Output the (X, Y) coordinate of the center of the cell containing the given text.  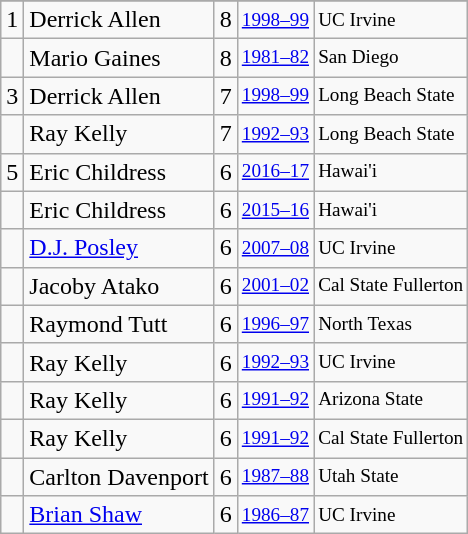
3 (12, 96)
1987–88 (275, 477)
Jacoby Atako (119, 286)
D.J. Posley (119, 248)
Raymond Tutt (119, 324)
2001–02 (275, 286)
Carlton Davenport (119, 477)
1 (12, 20)
1981–82 (275, 58)
2007–08 (275, 248)
Arizona State (391, 400)
1986–87 (275, 515)
Brian Shaw (119, 515)
1996–97 (275, 324)
Mario Gaines (119, 58)
Utah State (391, 477)
North Texas (391, 324)
2015–16 (275, 210)
2016–17 (275, 172)
San Diego (391, 58)
5 (12, 172)
